Search for the cell housing the specified text and yield its [X, Y] center coordinate. 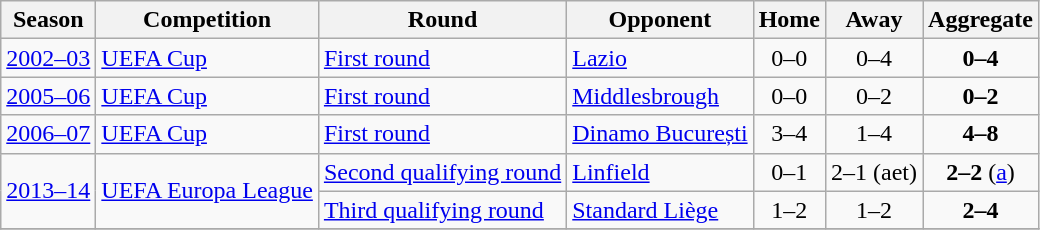
Aggregate [981, 20]
Linfield [660, 172]
2005–06 [48, 96]
Third qualifying round [442, 210]
2–1 (aet) [874, 172]
2006–07 [48, 134]
Home [789, 20]
Lazio [660, 58]
0–1 [789, 172]
Middlesbrough [660, 96]
1–4 [874, 134]
Away [874, 20]
3–4 [789, 134]
2013–14 [48, 191]
2–2 (a) [981, 172]
Second qualifying round [442, 172]
Round [442, 20]
Competition [208, 20]
Season [48, 20]
Standard Liège [660, 210]
4–8 [981, 134]
2–4 [981, 210]
UEFA Europa League [208, 191]
Opponent [660, 20]
Dinamo București [660, 134]
2002–03 [48, 58]
